Provide the [x, y] coordinate of the cell's center where the given text is located.  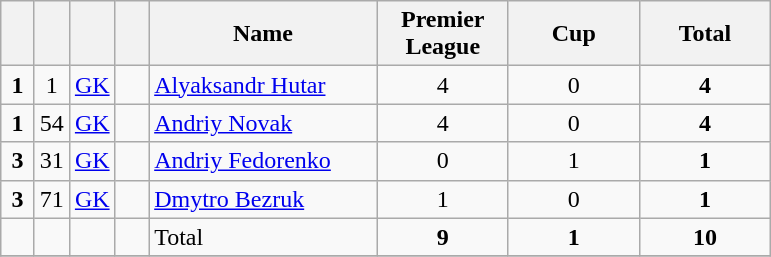
Cup [574, 34]
31 [52, 161]
Andriy Fedorenko [264, 161]
54 [52, 123]
Alyaksandr Hutar [264, 85]
Name [264, 34]
9 [442, 237]
10 [704, 237]
Andriy Novak [264, 123]
Premier League [442, 34]
Dmytro Bezruk [264, 199]
71 [52, 199]
